Capture the cell that displays the provided text and extract its (X, Y) central coordinate. 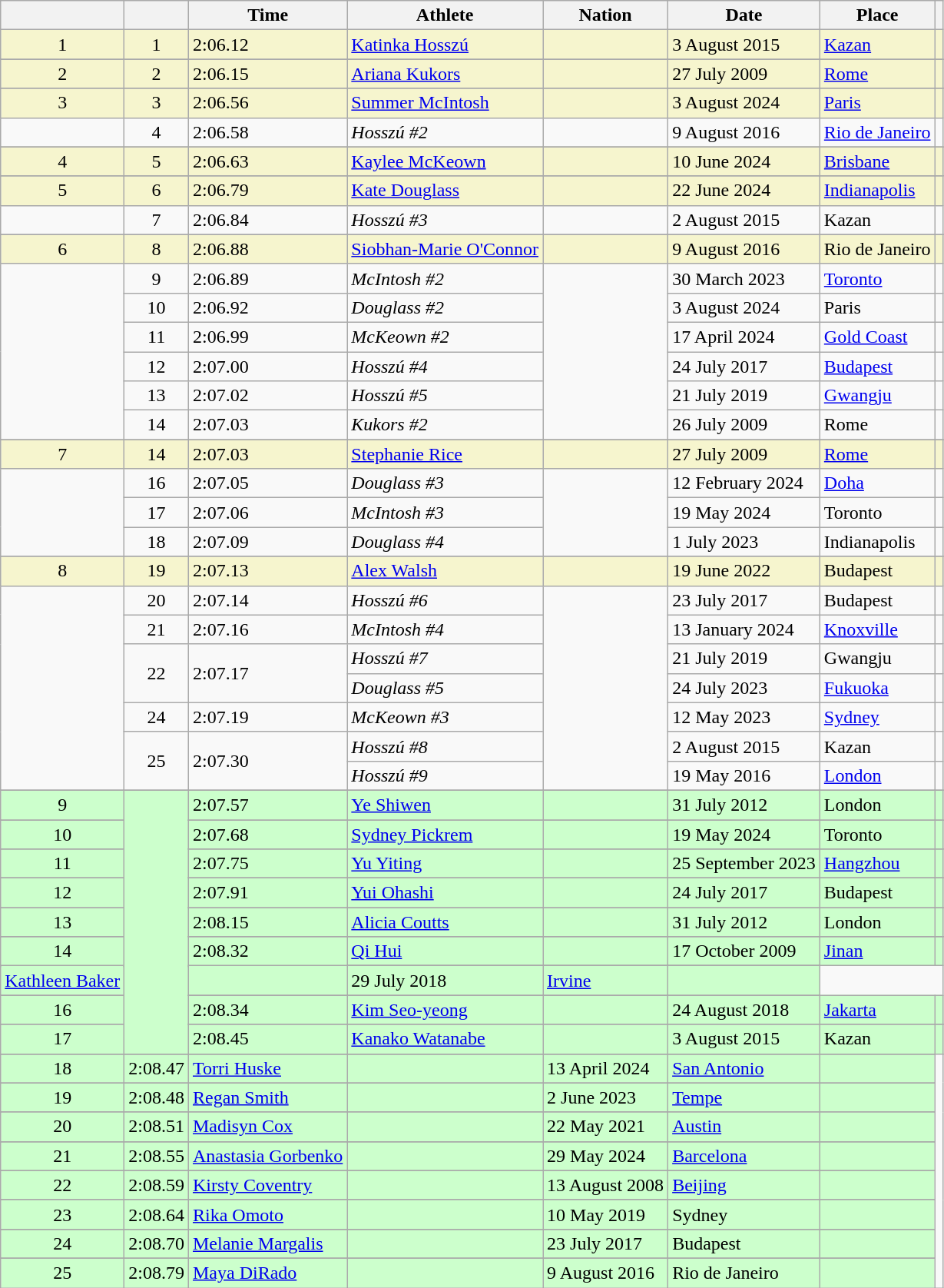
22 June 2024 (744, 191)
Brisbane (877, 161)
Hosszú #9 (446, 775)
10 May 2019 (605, 1214)
12 February 2024 (744, 483)
Barcelona (744, 1156)
2:07.14 (267, 600)
2:07.00 (267, 367)
Siobhan-Marie O'Connor (446, 249)
17 October 2009 (744, 951)
Kim Seo-yeong (446, 1010)
Fukuoka (877, 688)
10 June 2024 (744, 161)
19 June 2022 (744, 571)
2:06.58 (267, 132)
2:06.15 (267, 74)
2:08.45 (267, 1039)
13 April 2024 (605, 1068)
Summer McIntosh (446, 103)
24 July 2023 (744, 688)
2:07.91 (267, 893)
Regan Smith (267, 1097)
2:06.56 (267, 103)
2:08.32 (267, 951)
Kathleen Baker (63, 981)
Austin (744, 1127)
Knoxville (877, 629)
23 (63, 1214)
Douglass #3 (446, 483)
McKeown #3 (446, 717)
Hosszú #3 (446, 220)
Yui Ohashi (446, 893)
Anastasia Gorbenko (267, 1156)
Ye Shiwen (446, 805)
2:07.17 (267, 673)
2:08.48 (157, 1097)
2:06.63 (267, 161)
Place (877, 15)
30 March 2023 (744, 278)
Hosszú #5 (446, 396)
2:07.57 (267, 805)
McKeown #2 (446, 337)
Douglass #5 (446, 688)
Nation (605, 15)
Time (267, 15)
2:08.15 (267, 922)
2:07.02 (267, 396)
McIntosh #3 (446, 513)
25 September 2023 (744, 864)
Sydney Pickrem (446, 834)
2:07.13 (267, 571)
26 July 2009 (744, 425)
2:06.88 (267, 249)
2:07.75 (267, 864)
19 May 2016 (744, 775)
Rika Omoto (267, 1214)
2:07.06 (267, 513)
Stephanie Rice (446, 454)
Kukors #2 (446, 425)
Date (744, 15)
24 August 2018 (744, 1010)
2:07.68 (267, 834)
22 May 2021 (605, 1127)
Melanie Margalis (267, 1243)
1 July 2023 (744, 542)
Kanako Watanabe (446, 1039)
Doha (877, 483)
2:06.12 (267, 45)
Beijing (744, 1185)
Qi Hui (446, 951)
29 July 2018 (446, 981)
12 May 2023 (744, 717)
2:07.30 (267, 761)
2:06.89 (267, 278)
Kaylee McKeown (446, 161)
2:07.19 (267, 717)
29 May 2024 (605, 1156)
Ariana Kukors (446, 74)
Jinan (877, 951)
Kirsty Coventry (267, 1185)
2:08.79 (157, 1273)
2:06.84 (267, 220)
Yu Yiting (446, 864)
Maya DiRado (267, 1273)
2:08.47 (157, 1068)
Madisyn Cox (267, 1127)
2:08.64 (157, 1214)
Hosszú #8 (446, 746)
McIntosh #4 (446, 629)
2:06.79 (267, 191)
Tempe (744, 1097)
Hosszú #7 (446, 659)
2:08.51 (157, 1127)
Alicia Coutts (446, 922)
2:08.59 (157, 1185)
Torri Huske (267, 1068)
2:06.99 (267, 337)
Hosszú #4 (446, 367)
2 June 2023 (605, 1097)
Hosszú #6 (446, 600)
Douglass #2 (446, 307)
Irvine (605, 981)
13 August 2008 (605, 1185)
Kate Douglass (446, 191)
2:08.55 (157, 1156)
2:08.70 (157, 1243)
McIntosh #2 (446, 278)
Alex Walsh (446, 571)
2:07.05 (267, 483)
Hosszú #2 (446, 132)
2:08.34 (267, 1010)
13 January 2024 (744, 629)
Hangzhou (877, 864)
2:07.16 (267, 629)
Jakarta (877, 1010)
Athlete (446, 15)
2:06.92 (267, 307)
2:07.09 (267, 542)
Gold Coast (877, 337)
San Antonio (744, 1068)
17 April 2024 (744, 337)
Katinka Hosszú (446, 45)
Douglass #4 (446, 542)
